Output the (x, y) coordinate of the center of the cell containing the given text.  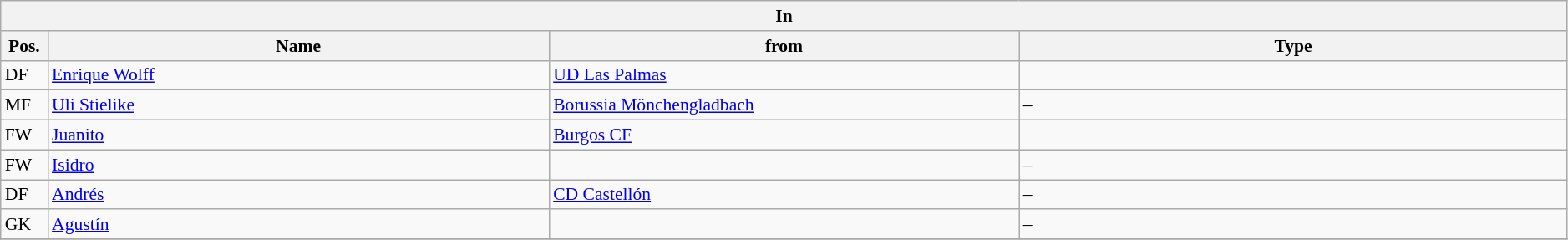
Name (298, 46)
from (784, 46)
Andrés (298, 195)
Pos. (24, 46)
Uli Stielike (298, 105)
GK (24, 225)
Type (1293, 46)
Juanito (298, 135)
Burgos CF (784, 135)
MF (24, 105)
Isidro (298, 165)
Agustín (298, 225)
In (784, 16)
Borussia Mönchengladbach (784, 105)
CD Castellón (784, 195)
Enrique Wolff (298, 75)
UD Las Palmas (784, 75)
